Search for the cell housing the specified text and yield its [X, Y] center coordinate. 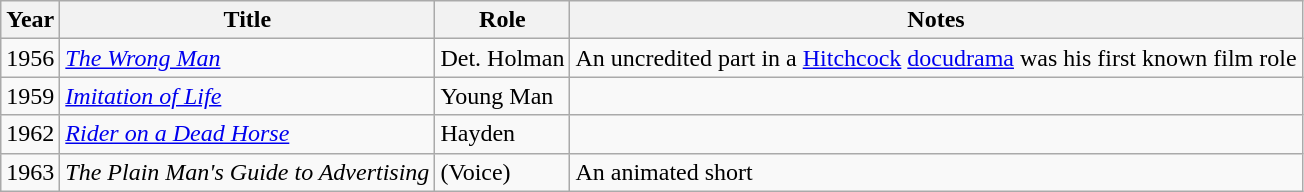
Rider on a Dead Horse [248, 134]
Year [30, 20]
Notes [936, 20]
Title [248, 20]
1956 [30, 58]
1959 [30, 96]
1963 [30, 172]
An uncredited part in a Hitchcock docudrama was his first known film role [936, 58]
Imitation of Life [248, 96]
Hayden [502, 134]
The Plain Man's Guide to Advertising [248, 172]
An animated short [936, 172]
The Wrong Man [248, 58]
Role [502, 20]
Young Man [502, 96]
Det. Holman [502, 58]
1962 [30, 134]
(Voice) [502, 172]
